Search for the cell housing the specified text and yield its [x, y] center coordinate. 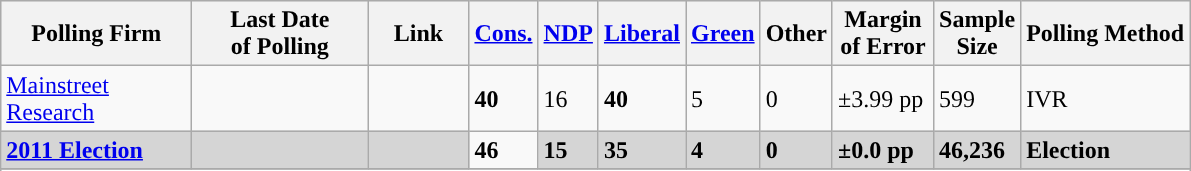
599 [978, 98]
NDP [568, 34]
4 [724, 150]
Other [796, 34]
Last Dateof Polling [280, 34]
Polling Firm [96, 34]
5 [724, 98]
Marginof Error [882, 34]
Liberal [642, 34]
35 [642, 150]
Polling Method [1106, 34]
±3.99 pp [882, 98]
Link [418, 34]
SampleSize [978, 34]
16 [568, 98]
15 [568, 150]
Election [1106, 150]
Cons. [504, 34]
46 [504, 150]
46,236 [978, 150]
±0.0 pp [882, 150]
2011 Election [96, 150]
Mainstreet Research [96, 98]
Green [724, 34]
IVR [1106, 98]
